Output the [x, y] coordinate of the center of the cell containing the given text.  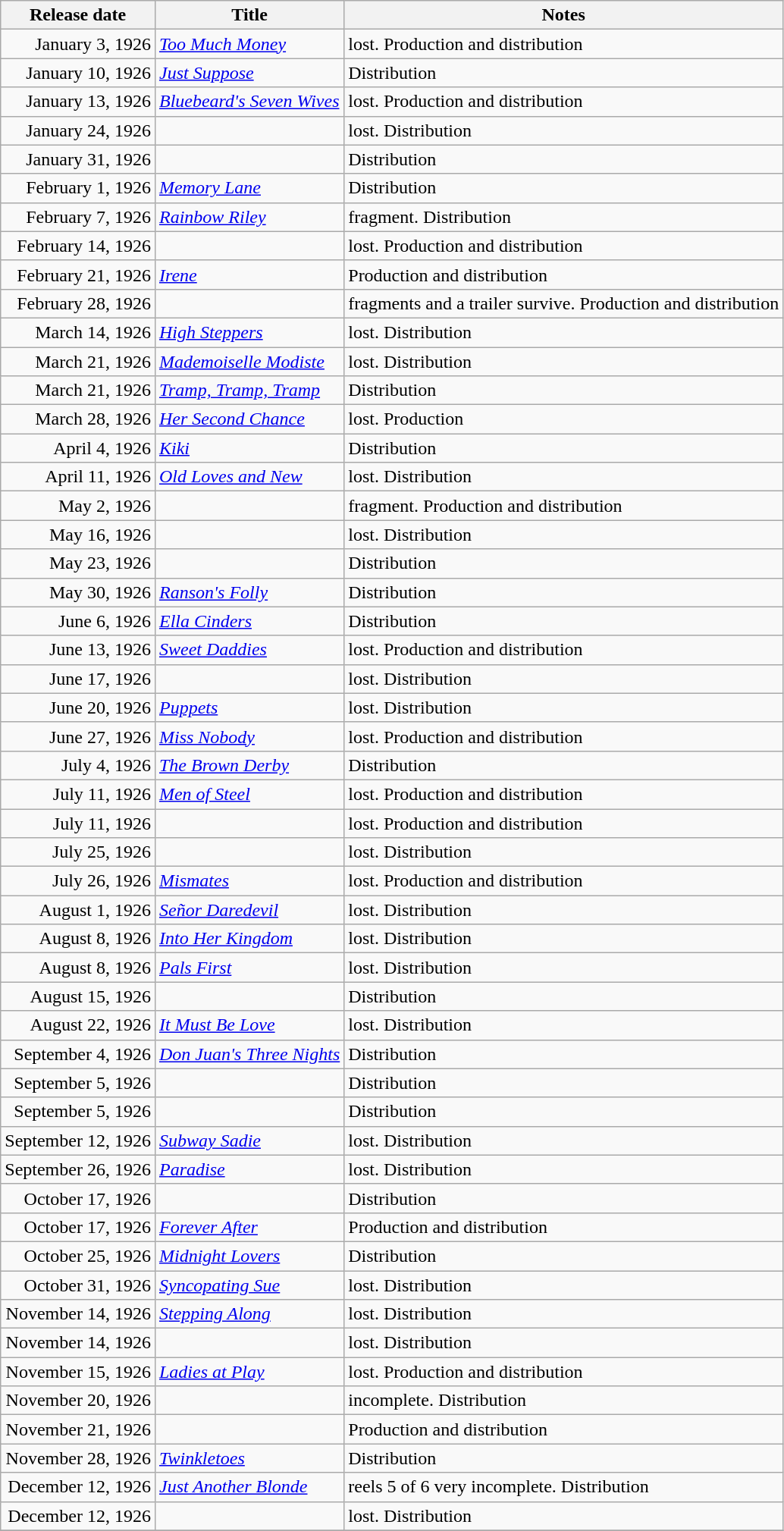
It Must Be Love [249, 1025]
Men of Steel [249, 794]
September 26, 1926 [78, 1169]
Ranson's Folly [249, 592]
January 24, 1926 [78, 130]
January 31, 1926 [78, 159]
February 28, 1926 [78, 303]
Mademoiselle Modiste [249, 362]
Her Second Chance [249, 419]
November 21, 1926 [78, 1429]
Tramp, Tramp, Tramp [249, 391]
August 15, 1926 [78, 996]
Bluebeard's Seven Wives [249, 102]
reels 5 of 6 very incomplete. Distribution [564, 1487]
June 20, 1926 [78, 707]
fragment. Production and distribution [564, 506]
Irene [249, 275]
October 25, 1926 [78, 1256]
August 1, 1926 [78, 910]
Syncopating Sue [249, 1285]
April 11, 1926 [78, 477]
Title [249, 15]
Señor Daredevil [249, 910]
The Brown Derby [249, 765]
November 15, 1926 [78, 1372]
incomplete. Distribution [564, 1401]
June 17, 1926 [78, 679]
Paradise [249, 1169]
January 13, 1926 [78, 102]
February 7, 1926 [78, 217]
May 2, 1926 [78, 506]
Sweet Daddies [249, 650]
Rainbow Riley [249, 217]
October 31, 1926 [78, 1285]
Old Loves and New [249, 477]
November 20, 1926 [78, 1401]
September 12, 1926 [78, 1140]
fragment. Distribution [564, 217]
August 22, 1926 [78, 1025]
September 4, 1926 [78, 1054]
April 4, 1926 [78, 448]
Stepping Along [249, 1314]
Ella Cinders [249, 621]
Midnight Lovers [249, 1256]
Just Another Blonde [249, 1487]
High Steppers [249, 332]
Too Much Money [249, 44]
July 26, 1926 [78, 881]
February 14, 1926 [78, 246]
March 28, 1926 [78, 419]
January 10, 1926 [78, 73]
March 14, 1926 [78, 332]
Puppets [249, 707]
Notes [564, 15]
July 4, 1926 [78, 765]
July 25, 1926 [78, 852]
Kiki [249, 448]
January 3, 1926 [78, 44]
June 27, 1926 [78, 736]
fragments and a trailer survive. Production and distribution [564, 303]
Into Her Kingdom [249, 939]
Forever After [249, 1227]
November 28, 1926 [78, 1458]
Release date [78, 15]
Memory Lane [249, 188]
May 23, 1926 [78, 563]
Mismates [249, 881]
February 21, 1926 [78, 275]
Ladies at Play [249, 1372]
February 1, 1926 [78, 188]
May 30, 1926 [78, 592]
Subway Sadie [249, 1140]
June 13, 1926 [78, 650]
Don Juan's Three Nights [249, 1054]
Pals First [249, 968]
May 16, 1926 [78, 535]
lost. Production [564, 419]
Twinkletoes [249, 1458]
June 6, 1926 [78, 621]
Just Suppose [249, 73]
Miss Nobody [249, 736]
